Capture the cell that displays the provided text and extract its (x, y) central coordinate. 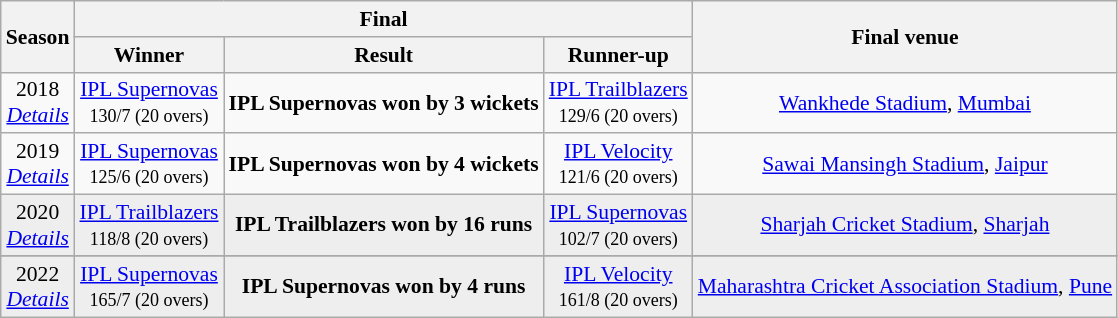
IPL Supernovas won by 3 wickets (384, 102)
IPL Supernovas130/7 (20 overs) (148, 102)
IPL Supernovas165/7 (20 overs) (148, 286)
Winner (148, 55)
Wankhede Stadium, Mumbai (905, 102)
2022Details (38, 286)
Final (383, 19)
IPL Velocity121/6 (20 overs) (618, 164)
Result (384, 55)
IPL Supernovas125/6 (20 overs) (148, 164)
2019Details (38, 164)
2018Details (38, 102)
Maharashtra Cricket Association Stadium, Pune (905, 286)
2020Details (38, 226)
Runner-up (618, 55)
IPL Supernovas102/7 (20 overs) (618, 226)
IPL Velocity161/8 (20 overs) (618, 286)
Sawai Mansingh Stadium, Jaipur (905, 164)
Season (38, 36)
IPL Supernovas won by 4 runs (384, 286)
IPL Trailblazers118/8 (20 overs) (148, 226)
IPL Supernovas won by 4 wickets (384, 164)
IPL Trailblazers129/6 (20 overs) (618, 102)
IPL Trailblazers won by 16 runs (384, 226)
Final venue (905, 36)
Sharjah Cricket Stadium, Sharjah (905, 226)
